Return the [X, Y] coordinate for the center point of the cell that contains the specified text.  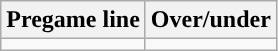
Pregame line [74, 20]
Over/under [210, 20]
